Capture the cell that displays the provided text and extract its [x, y] central coordinate. 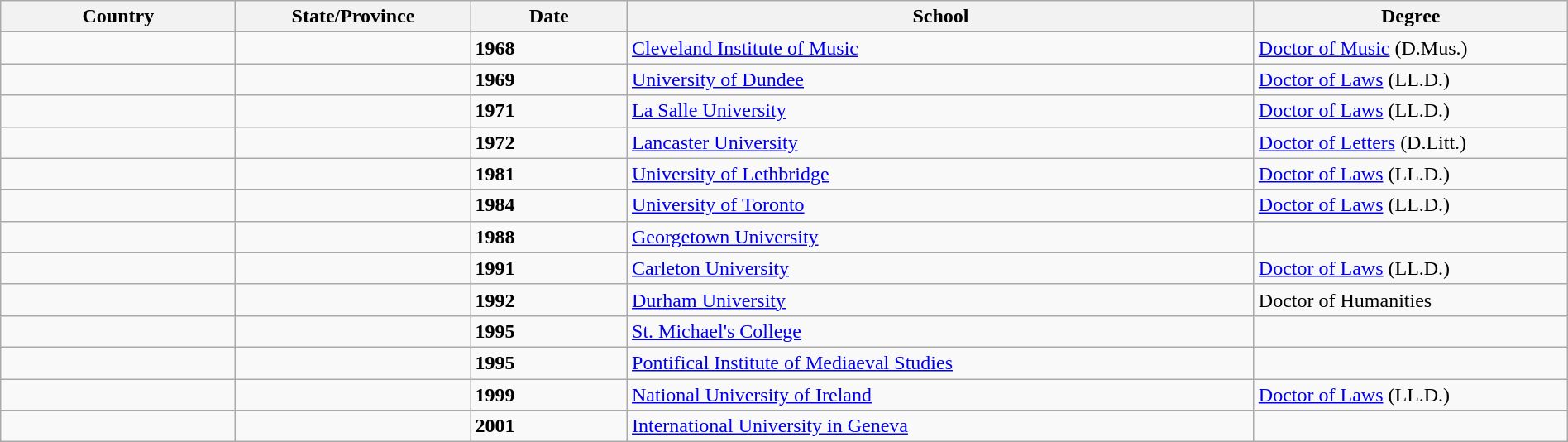
Durham University [941, 300]
Degree [1411, 17]
1972 [549, 142]
Doctor of Humanities [1411, 300]
School [941, 17]
Georgetown University [941, 237]
University of Toronto [941, 205]
1981 [549, 174]
International University in Geneva [941, 426]
La Salle University [941, 111]
Carleton University [941, 268]
Doctor of Music (D.Mus.) [1411, 48]
Date [549, 17]
St. Michael's College [941, 331]
State/Province [353, 17]
Pontifical Institute of Mediaeval Studies [941, 363]
1969 [549, 79]
1992 [549, 300]
University of Dundee [941, 79]
2001 [549, 426]
1999 [549, 395]
Lancaster University [941, 142]
1991 [549, 268]
1971 [549, 111]
Cleveland Institute of Music [941, 48]
1968 [549, 48]
University of Lethbridge [941, 174]
National University of Ireland [941, 395]
Country [118, 17]
Doctor of Letters (D.Litt.) [1411, 142]
1984 [549, 205]
1988 [549, 237]
